Return (X, Y) of the center of cell containing provided text 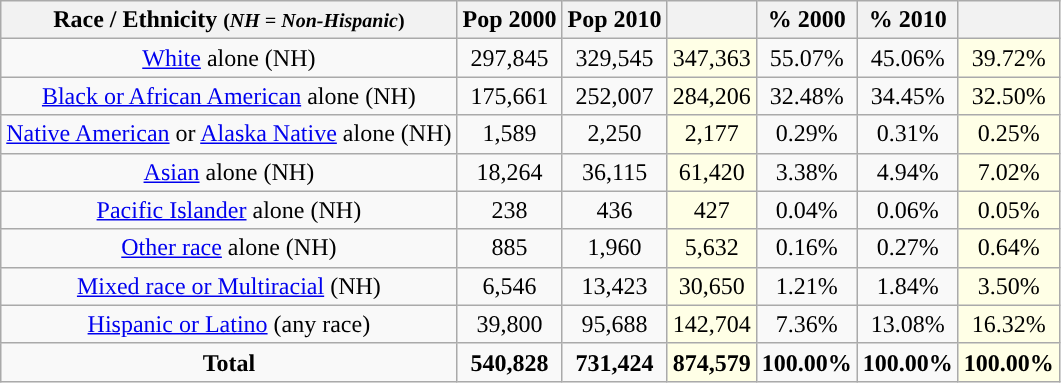
32.48% (806, 96)
% 2010 (908, 20)
18,264 (510, 172)
32.50% (1008, 96)
Total (229, 362)
Mixed race or Multiracial (NH) (229, 286)
0.04% (806, 210)
731,424 (614, 362)
297,845 (510, 58)
3.50% (1008, 286)
Pop 2010 (614, 20)
Race / Ethnicity (NH = Non-Hispanic) (229, 20)
436 (614, 210)
0.27% (908, 248)
5,632 (712, 248)
0.29% (806, 134)
4.94% (908, 172)
0.06% (908, 210)
1,960 (614, 248)
16.32% (1008, 324)
34.45% (908, 96)
0.31% (908, 134)
Native American or Alaska Native alone (NH) (229, 134)
0.25% (1008, 134)
142,704 (712, 324)
Asian alone (NH) (229, 172)
2,177 (712, 134)
284,206 (712, 96)
7.02% (1008, 172)
Black or African American alone (NH) (229, 96)
347,363 (712, 58)
0.05% (1008, 210)
1.21% (806, 286)
30,650 (712, 286)
White alone (NH) (229, 58)
540,828 (510, 362)
175,661 (510, 96)
0.64% (1008, 248)
329,545 (614, 58)
1,589 (510, 134)
13,423 (614, 286)
1.84% (908, 286)
% 2000 (806, 20)
39.72% (1008, 58)
Hispanic or Latino (any race) (229, 324)
7.36% (806, 324)
874,579 (712, 362)
427 (712, 210)
3.38% (806, 172)
6,546 (510, 286)
Pacific Islander alone (NH) (229, 210)
Pop 2000 (510, 20)
55.07% (806, 58)
252,007 (614, 96)
61,420 (712, 172)
0.16% (806, 248)
885 (510, 248)
Other race alone (NH) (229, 248)
45.06% (908, 58)
36,115 (614, 172)
2,250 (614, 134)
39,800 (510, 324)
95,688 (614, 324)
238 (510, 210)
13.08% (908, 324)
